Find where the given text appears and provide that cell's center as (X, Y) coordinate. 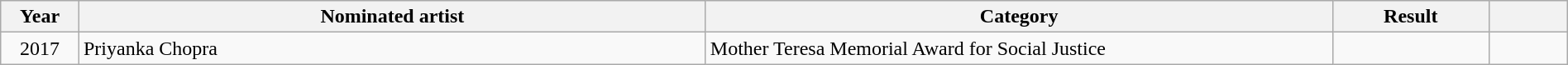
Priyanka Chopra (392, 48)
Mother Teresa Memorial Award for Social Justice (1019, 48)
Result (1411, 17)
Nominated artist (392, 17)
Year (40, 17)
Category (1019, 17)
2017 (40, 48)
